Find where the given text appears and provide that cell's center as (x, y) coordinate. 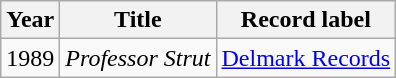
Record label (306, 20)
1989 (30, 58)
Year (30, 20)
Professor Strut (138, 58)
Delmark Records (306, 58)
Title (138, 20)
